Detect which cell encompasses the target text, then output its [x, y] center coordinate. 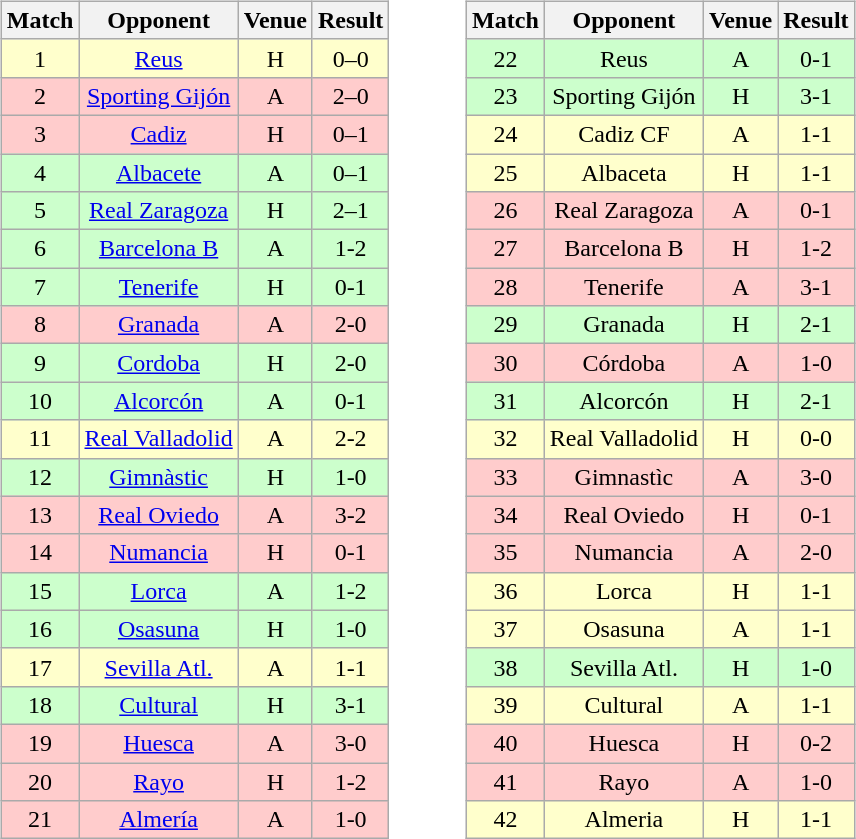
26 [506, 211]
2-2 [350, 439]
23 [506, 96]
0-0 [816, 439]
22 [506, 58]
7 [40, 287]
20 [40, 781]
21 [40, 820]
2 [40, 96]
0-2 [816, 743]
29 [506, 325]
5 [40, 211]
4 [40, 173]
27 [506, 249]
1 [40, 58]
31 [506, 401]
Córdoba [624, 363]
Gimnàstic [158, 477]
Cadiz CF [624, 134]
Albacete [158, 173]
8 [40, 325]
18 [40, 705]
16 [40, 629]
15 [40, 591]
37 [506, 629]
6 [40, 249]
38 [506, 667]
25 [506, 173]
Cadiz [158, 134]
24 [506, 134]
33 [506, 477]
28 [506, 287]
36 [506, 591]
3 [40, 134]
42 [506, 820]
34 [506, 515]
Cordoba [158, 363]
0–0 [350, 58]
17 [40, 667]
39 [506, 705]
Albaceta [624, 173]
Gimnastìc [624, 477]
35 [506, 553]
2–1 [350, 211]
3-2 [350, 515]
19 [40, 743]
9 [40, 363]
14 [40, 553]
Almería [158, 820]
10 [40, 401]
41 [506, 781]
12 [40, 477]
30 [506, 363]
40 [506, 743]
2–0 [350, 96]
11 [40, 439]
13 [40, 515]
32 [506, 439]
Almeria [624, 820]
